Extract the (x, y) coordinate from the center of the cell holding the provided text.  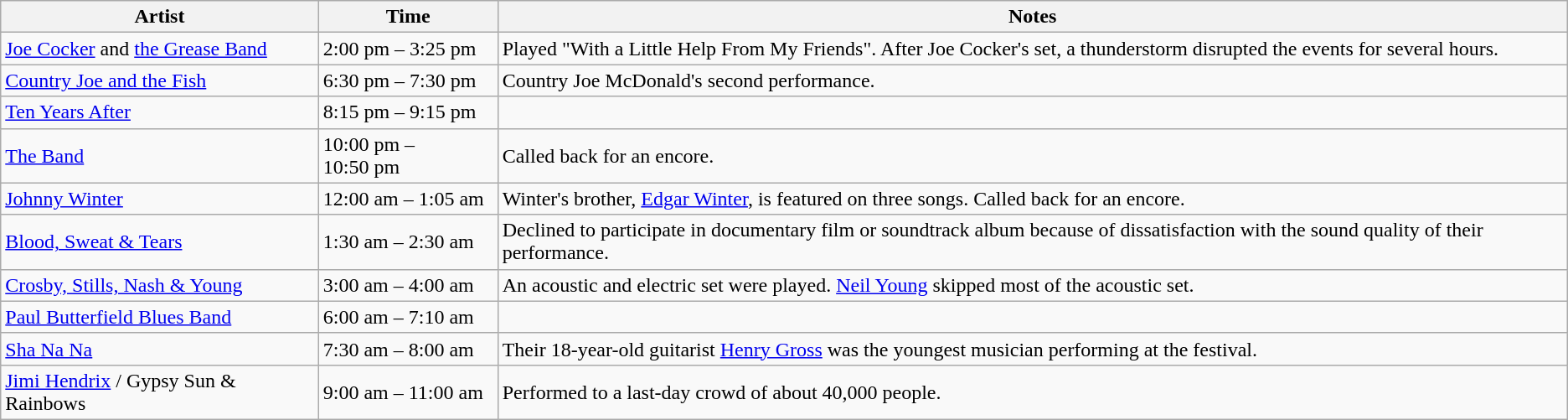
Their 18-year-old guitarist Henry Gross was the youngest musician performing at the festival. (1032, 349)
Notes (1032, 17)
6:30 pm – 7:30 pm (408, 80)
Time (408, 17)
3:00 am – 4:00 am (408, 285)
Played "With a Little Help From My Friends". After Joe Cocker's set, a thunderstorm disrupted the events for several hours. (1032, 49)
10:00 pm – 10:50 pm (408, 156)
2:00 pm – 3:25 pm (408, 49)
Sha Na Na (159, 349)
Ten Years After (159, 112)
Johnny Winter (159, 199)
An acoustic and electric set were played. Neil Young skipped most of the acoustic set. (1032, 285)
Country Joe and the Fish (159, 80)
12:00 am – 1:05 am (408, 199)
8:15 pm – 9:15 pm (408, 112)
Artist (159, 17)
6:00 am – 7:10 am (408, 317)
Winter's brother, Edgar Winter, is featured on three songs. Called back for an encore. (1032, 199)
Blood, Sweat & Tears (159, 241)
9:00 am – 11:00 am (408, 392)
1:30 am – 2:30 am (408, 241)
7:30 am – 8:00 am (408, 349)
Joe Cocker and the Grease Band (159, 49)
Paul Butterfield Blues Band (159, 317)
The Band (159, 156)
Country Joe McDonald's second performance. (1032, 80)
Crosby, Stills, Nash & Young (159, 285)
Declined to participate in documentary film or soundtrack album because of dissatisfaction with the sound quality of their performance. (1032, 241)
Performed to a last-day crowd of about 40,000 people. (1032, 392)
Called back for an encore. (1032, 156)
Jimi Hendrix / Gypsy Sun & Rainbows (159, 392)
